For the text-containing cell, return its midpoint in [x, y] coordinate format. 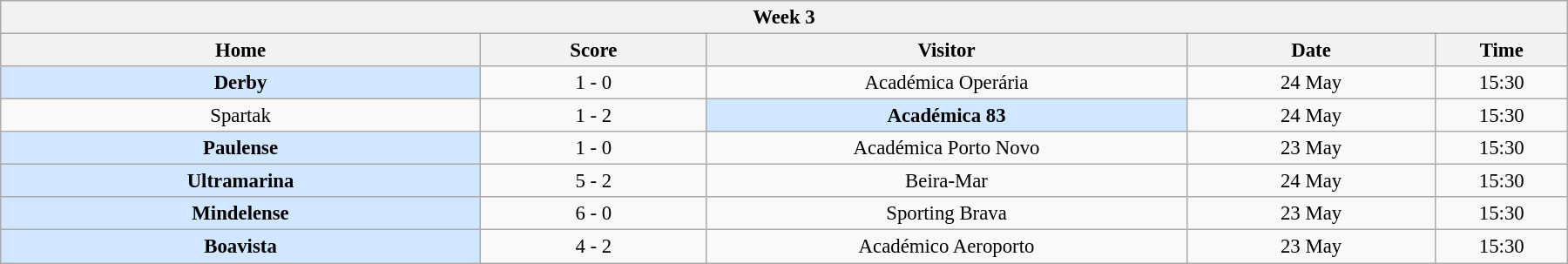
Ultramarina [240, 181]
5 - 2 [594, 181]
Home [240, 51]
Sporting Brava [947, 213]
Date [1310, 51]
Académica Porto Novo [947, 148]
Week 3 [784, 17]
Académica Operária [947, 83]
6 - 0 [594, 213]
Académica 83 [947, 116]
Time [1502, 51]
Score [594, 51]
1 - 2 [594, 116]
Paulense [240, 148]
Mindelense [240, 213]
4 - 2 [594, 247]
Visitor [947, 51]
Boavista [240, 247]
Académico Aeroporto [947, 247]
Derby [240, 83]
Beira-Mar [947, 181]
Spartak [240, 116]
